Determine the (X, Y) coordinate at the center of the cell enclosing the given text.  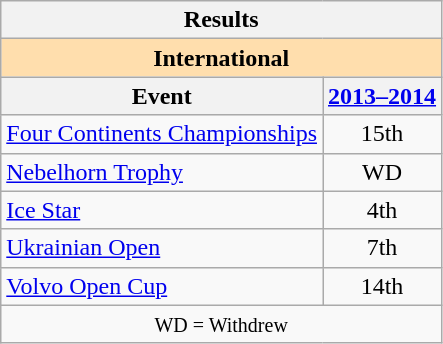
Four Continents Championships (162, 134)
15th (382, 134)
Event (162, 96)
2013–2014 (382, 96)
International (222, 58)
Ukrainian Open (162, 248)
7th (382, 248)
Volvo Open Cup (162, 286)
WD (382, 172)
Nebelhorn Trophy (162, 172)
WD = Withdrew (222, 324)
14th (382, 286)
Results (222, 20)
Ice Star (162, 210)
4th (382, 210)
